From the cell containing the given text, extract its center point as [X, Y] coordinate. 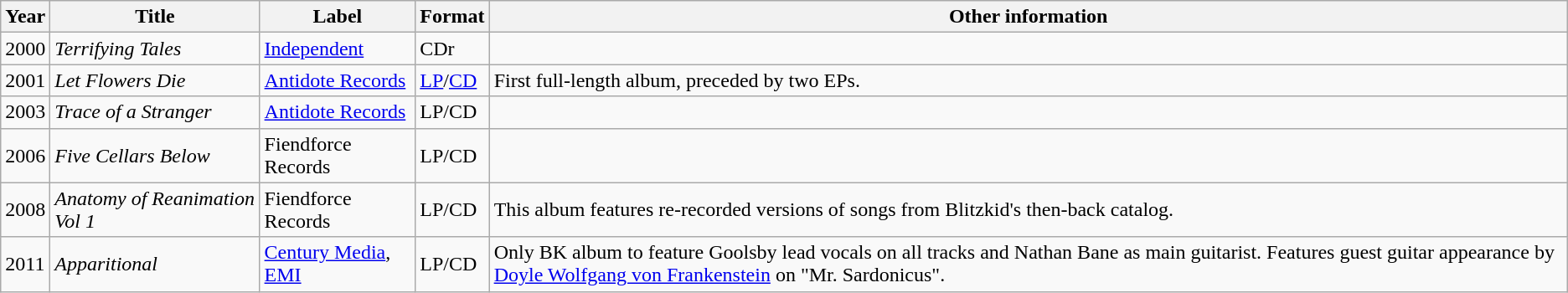
2000 [25, 49]
Apparitional [155, 265]
Label [338, 17]
2003 [25, 112]
2006 [25, 156]
Century Media, EMI [338, 265]
Format [452, 17]
Anatomy of Reanimation Vol 1 [155, 209]
First full-length album, preceded by two EPs. [1029, 80]
CDr [452, 49]
Five Cellars Below [155, 156]
Title [155, 17]
Independent [338, 49]
Other information [1029, 17]
2011 [25, 265]
2008 [25, 209]
2001 [25, 80]
This album features re-recorded versions of songs from Blitzkid's then-back catalog. [1029, 209]
Year [25, 17]
Terrifying Tales [155, 49]
Trace of a Stranger [155, 112]
Let Flowers Die [155, 80]
